Detect which cell encompasses the target text, then output its (x, y) center coordinate. 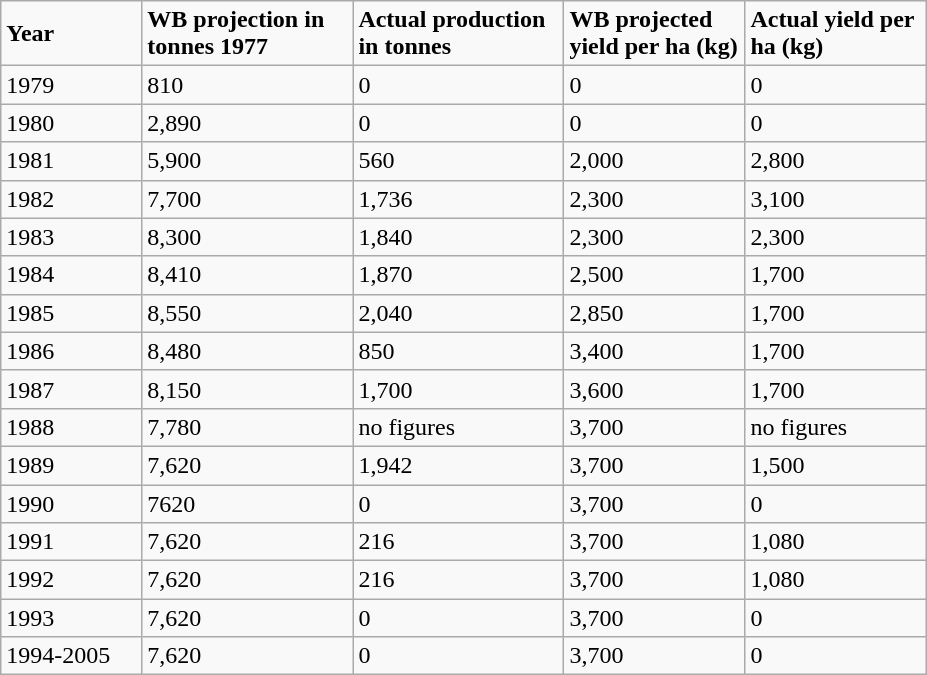
810 (248, 85)
8,150 (248, 389)
1993 (72, 618)
560 (458, 161)
1984 (72, 275)
1991 (72, 542)
3,100 (836, 199)
1980 (72, 123)
2,000 (654, 161)
1,736 (458, 199)
8,410 (248, 275)
2,500 (654, 275)
1983 (72, 237)
1979 (72, 85)
1990 (72, 503)
3,600 (654, 389)
WB projected yield per ha (kg) (654, 34)
Year (72, 34)
8,480 (248, 351)
1985 (72, 313)
2,890 (248, 123)
1987 (72, 389)
1,840 (458, 237)
1992 (72, 580)
1988 (72, 427)
8,550 (248, 313)
Actual yield per ha (kg) (836, 34)
1981 (72, 161)
2,040 (458, 313)
Actual production in tonnes (458, 34)
1994-2005 (72, 656)
1986 (72, 351)
1,942 (458, 465)
1,500 (836, 465)
5,900 (248, 161)
1989 (72, 465)
7620 (248, 503)
8,300 (248, 237)
7,700 (248, 199)
1,870 (458, 275)
1982 (72, 199)
850 (458, 351)
3,400 (654, 351)
2,800 (836, 161)
7,780 (248, 427)
2,850 (654, 313)
WB projection in tonnes 1977 (248, 34)
